Pinpoint the cell where the given text exists, returning its [x, y] midpoint coordinate. 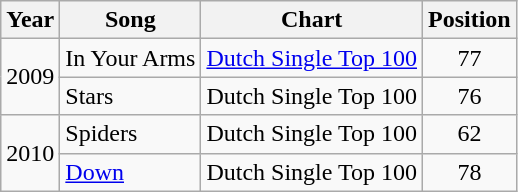
In Your Arms [130, 58]
Song [130, 20]
76 [470, 96]
Year [30, 20]
Position [470, 20]
77 [470, 58]
Chart [312, 20]
78 [470, 172]
2009 [30, 77]
2010 [30, 153]
Down [130, 172]
62 [470, 134]
Spiders [130, 134]
Stars [130, 96]
